Locate the cell with the specified text and output its (x, y) center coordinate. 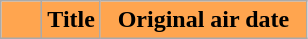
Title (72, 20)
Original air date (203, 20)
